Pinpoint the cell where the given text exists, returning its (X, Y) midpoint coordinate. 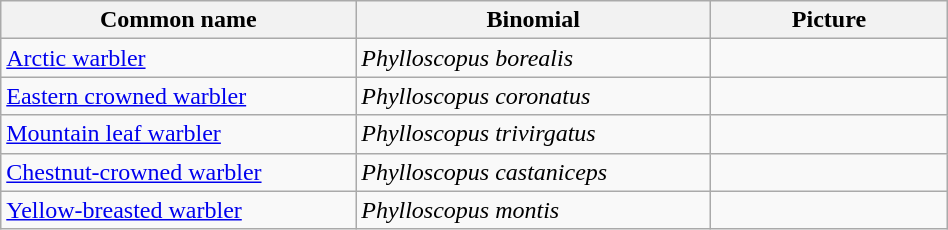
Binomial (534, 20)
Phylloscopus coronatus (534, 96)
Picture (830, 20)
Common name (178, 20)
Yellow-breasted warbler (178, 210)
Arctic warbler (178, 58)
Phylloscopus trivirgatus (534, 134)
Phylloscopus borealis (534, 58)
Phylloscopus montis (534, 210)
Mountain leaf warbler (178, 134)
Phylloscopus castaniceps (534, 172)
Chestnut-crowned warbler (178, 172)
Eastern crowned warbler (178, 96)
